Output the (X, Y) coordinate of the center of the cell containing the given text.  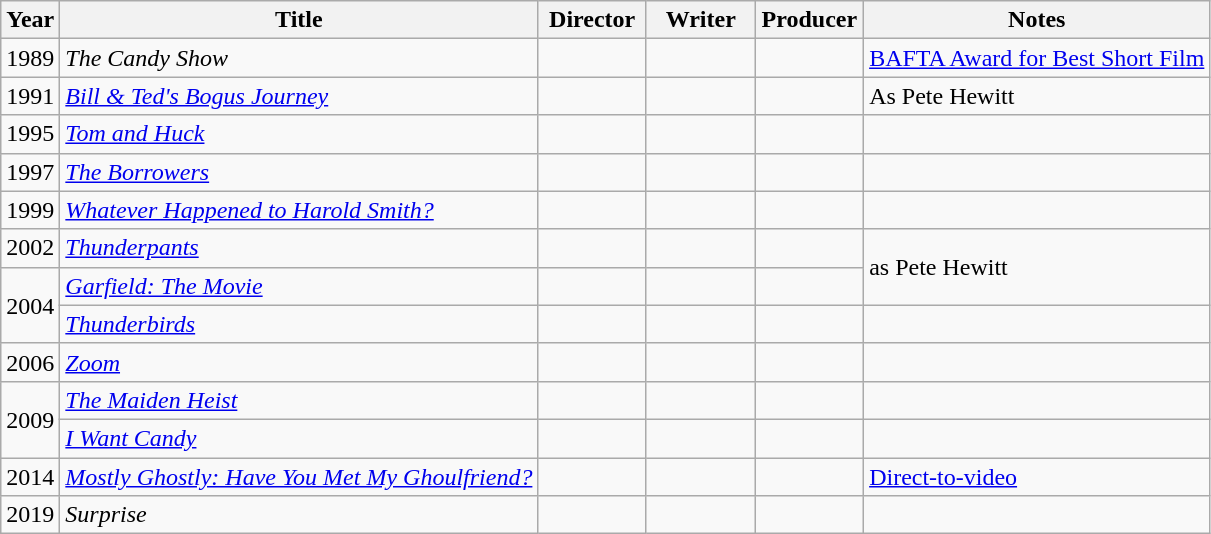
Direct-to-video (1037, 477)
Zoom (299, 362)
1997 (30, 172)
Year (30, 20)
2009 (30, 419)
as Pete Hewitt (1037, 267)
1991 (30, 96)
As Pete Hewitt (1037, 96)
2014 (30, 477)
Surprise (299, 515)
1995 (30, 134)
Mostly Ghostly: Have You Met My Ghoulfriend? (299, 477)
Writer (700, 20)
2002 (30, 248)
BAFTA Award for Best Short Film (1037, 58)
Title (299, 20)
The Candy Show (299, 58)
Bill & Ted's Bogus Journey (299, 96)
I Want Candy (299, 438)
Director (592, 20)
1999 (30, 210)
Garfield: The Movie (299, 286)
The Borrowers (299, 172)
The Maiden Heist (299, 400)
2006 (30, 362)
Producer (810, 20)
2019 (30, 515)
Thunderbirds (299, 324)
Thunderpants (299, 248)
Whatever Happened to Harold Smith? (299, 210)
Tom and Huck (299, 134)
Notes (1037, 20)
2004 (30, 305)
1989 (30, 58)
